Scan for the cell matching the given text and deliver its (x, y) coordinate at center. 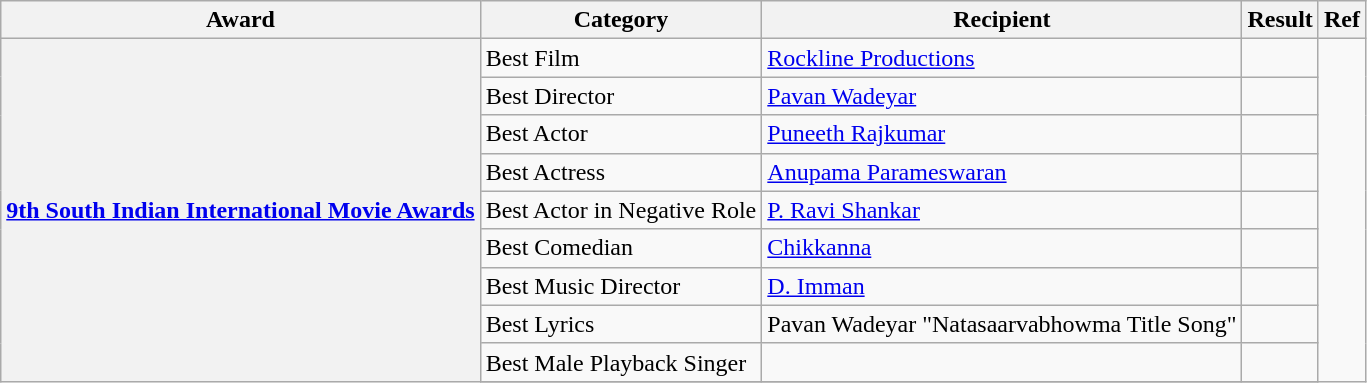
Puneeth Rajkumar (1002, 134)
9th South Indian International Movie Awards (240, 210)
Best Comedian (621, 248)
Best Lyrics (621, 324)
Recipient (1002, 20)
Award (240, 20)
Best Male Playback Singer (621, 362)
Best Actress (621, 172)
Chikkanna (1002, 248)
Rockline Productions (1002, 58)
P. Ravi Shankar (1002, 210)
Result (1280, 20)
Pavan Wadeyar "Natasaarvabhowma Title Song" (1002, 324)
Ref (1342, 20)
D. Imman (1002, 286)
Category (621, 20)
Best Music Director (621, 286)
Best Film (621, 58)
Best Actor in Negative Role (621, 210)
Anupama Parameswaran (1002, 172)
Best Actor (621, 134)
Pavan Wadeyar (1002, 96)
Best Director (621, 96)
